Detect which cell encompasses the target text, then output its (x, y) center coordinate. 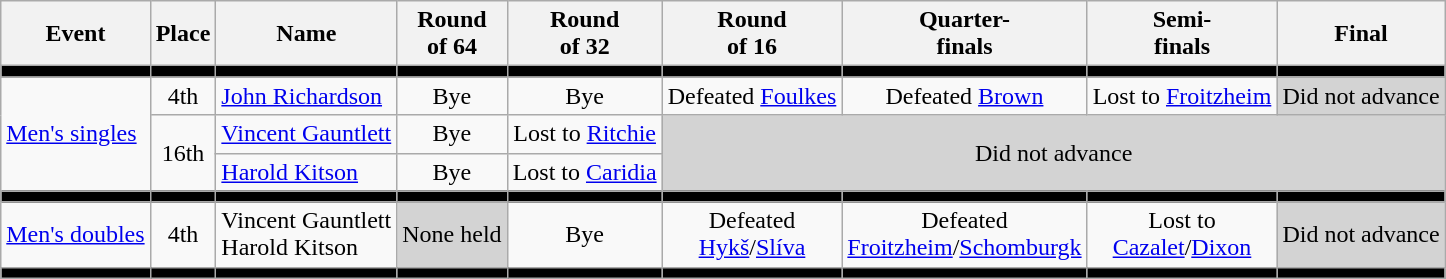
Round of 16 (752, 34)
John Richardson (306, 96)
Round of 64 (452, 34)
Defeated Brown (964, 96)
Name (306, 34)
Event (76, 34)
Round of 32 (584, 34)
Semi-finals (1182, 34)
16th (183, 153)
Defeated Hykš/Slíva (752, 234)
Men's singles (76, 134)
Lost to Cazalet/Dixon (1182, 234)
Final (1361, 34)
None held (452, 234)
Men's doubles (76, 234)
Vincent Gauntlett (306, 134)
Harold Kitson (306, 172)
Quarter-finals (964, 34)
Lost to Ritchie (584, 134)
Lost to Froitzheim (1182, 96)
Place (183, 34)
Defeated Froitzheim/Schomburgk (964, 234)
Defeated Foulkes (752, 96)
Vincent Gauntlett Harold Kitson (306, 234)
Lost to Caridia (584, 172)
